Search for the cell housing the specified text and yield its [x, y] center coordinate. 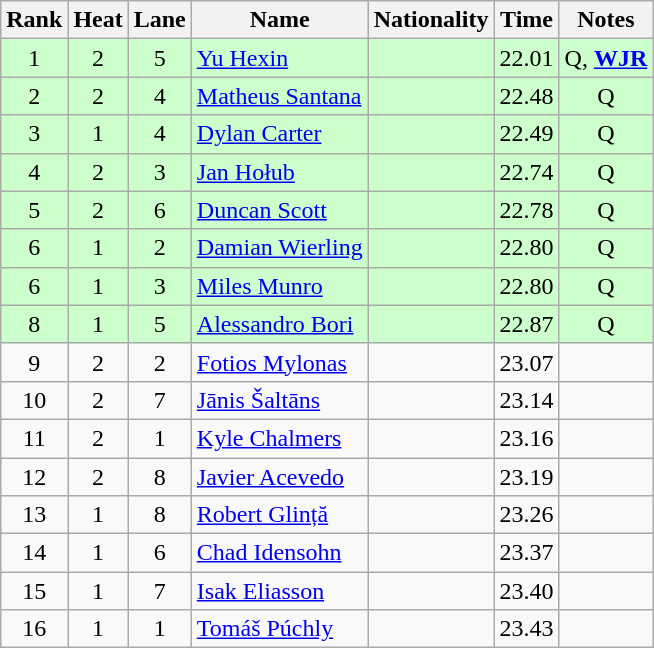
Yu Hexin [280, 58]
23.37 [526, 553]
Chad Idensohn [280, 553]
Nationality [431, 20]
Duncan Scott [280, 210]
Jan Hołub [280, 172]
23.43 [526, 629]
22.49 [526, 134]
Dylan Carter [280, 134]
14 [34, 553]
23.14 [526, 400]
12 [34, 477]
Name [280, 20]
Isak Eliasson [280, 591]
16 [34, 629]
Notes [606, 20]
15 [34, 591]
Fotios Mylonas [280, 362]
22.74 [526, 172]
10 [34, 400]
Robert Glință [280, 515]
Rank [34, 20]
Jānis Šaltāns [280, 400]
22.01 [526, 58]
Alessandro Bori [280, 324]
Heat [98, 20]
22.87 [526, 324]
Damian Wierling [280, 248]
11 [34, 438]
Matheus Santana [280, 96]
23.19 [526, 477]
22.78 [526, 210]
Miles Munro [280, 286]
Kyle Chalmers [280, 438]
22.48 [526, 96]
Javier Acevedo [280, 477]
9 [34, 362]
23.07 [526, 362]
23.40 [526, 591]
13 [34, 515]
23.26 [526, 515]
Lane [160, 20]
23.16 [526, 438]
Time [526, 20]
Q, WJR [606, 58]
Tomáš Púchly [280, 629]
